Output the [X, Y] coordinate of the center of the cell containing the given text.  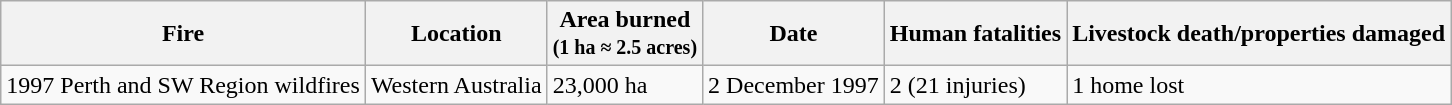
Location [456, 34]
Date [794, 34]
2 (21 injuries) [975, 85]
1 home lost [1259, 85]
1997 Perth and SW Region wildfires [184, 85]
Fire [184, 34]
Human fatalities [975, 34]
Area burned(1 ha ≈ 2.5 acres) [624, 34]
23,000 ha [624, 85]
2 December 1997 [794, 85]
Western Australia [456, 85]
Livestock death/properties damaged [1259, 34]
